Capture the cell that displays the provided text and extract its [x, y] central coordinate. 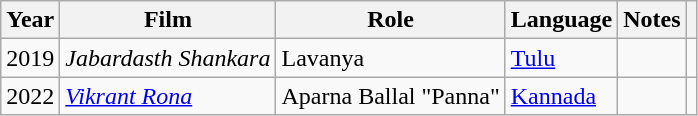
Film [168, 20]
2019 [30, 58]
Aparna Ballal "Panna" [390, 96]
Lavanya [390, 58]
2022 [30, 96]
Jabardasth Shankara [168, 58]
Kannada [561, 96]
Notes [652, 20]
Role [390, 20]
Year [30, 20]
Language [561, 20]
Tulu [561, 58]
Vikrant Rona [168, 96]
